Find where the given text appears and provide that cell's center as [x, y] coordinate. 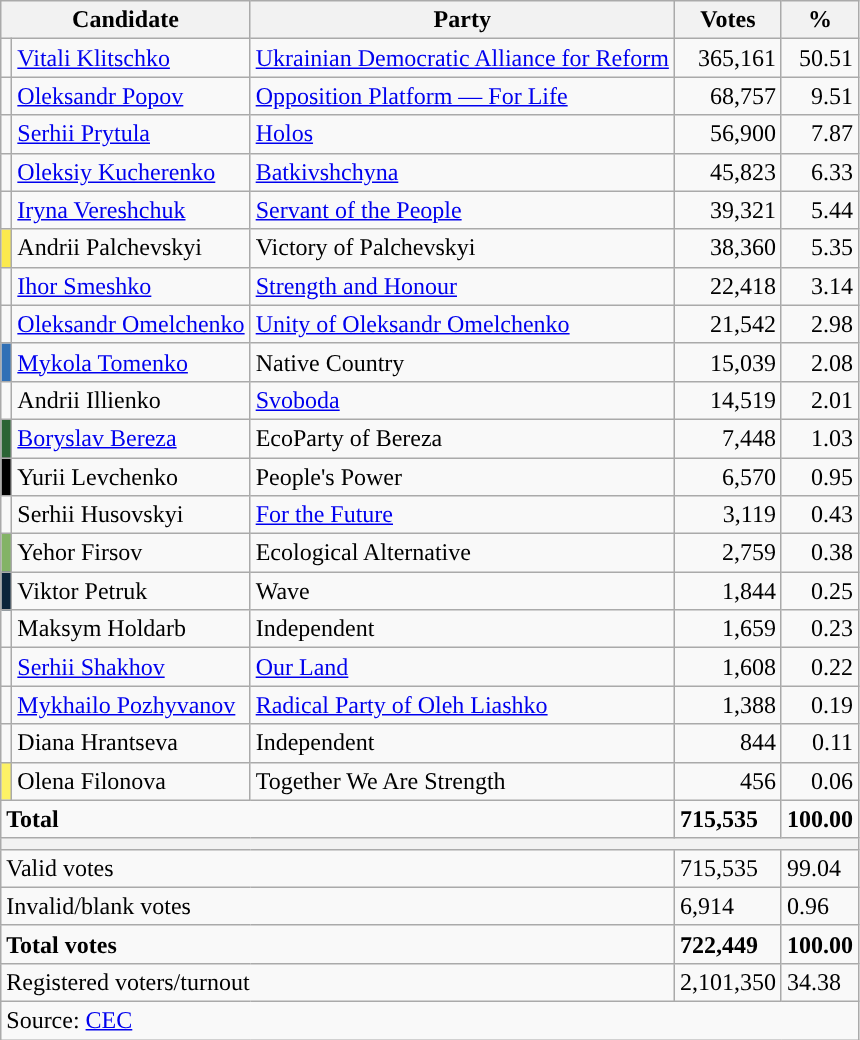
Yehor Firsov [131, 553]
Ecological Alternative [462, 553]
1.03 [820, 438]
Wave [462, 591]
0.11 [820, 743]
50.51 [820, 58]
Oleksandr Omelchenko [131, 324]
Vitali Klitschko [131, 58]
7.87 [820, 134]
Boryslav Bereza [131, 438]
0.06 [820, 781]
365,161 [728, 58]
Radical Party of Oleh Liashko [462, 705]
0.96 [820, 906]
Party [462, 20]
38,360 [728, 248]
% [820, 20]
68,757 [728, 96]
2,759 [728, 553]
Our Land [462, 667]
2.98 [820, 324]
15,039 [728, 362]
5.44 [820, 210]
6,914 [728, 906]
1,388 [728, 705]
Serhii Shakhov [131, 667]
Mykola Tomenko [131, 362]
Olena Filonova [131, 781]
7,448 [728, 438]
14,519 [728, 400]
Andrii Palchevskyi [131, 248]
Native Country [462, 362]
0.43 [820, 515]
Maksym Holdarb [131, 629]
Oleksandr Popov [131, 96]
2.01 [820, 400]
For the Future [462, 515]
Ihor Smeshko [131, 286]
Source: CEC [430, 1020]
2,101,350 [728, 982]
9.51 [820, 96]
Strength and Honour [462, 286]
Together We Are Strength [462, 781]
Oleksiy Kucherenko [131, 172]
45,823 [728, 172]
Unity of Oleksandr Omelchenko [462, 324]
1,844 [728, 591]
1,659 [728, 629]
0.95 [820, 477]
3.14 [820, 286]
Total [338, 819]
Holos [462, 134]
5.35 [820, 248]
EcoParty of Bereza [462, 438]
22,418 [728, 286]
Andrii Illienko [131, 400]
Yurii Levchenko [131, 477]
Opposition Platform — For Life [462, 96]
39,321 [728, 210]
6,570 [728, 477]
3,119 [728, 515]
0.22 [820, 667]
0.23 [820, 629]
People's Power [462, 477]
Invalid/blank votes [338, 906]
Svoboda [462, 400]
21,542 [728, 324]
Serhii Husovskyi [131, 515]
Serhii Prytula [131, 134]
2.08 [820, 362]
Servant of the People [462, 210]
Candidate [126, 20]
Ukrainian Democratic Alliance for Reform [462, 58]
0.38 [820, 553]
34.38 [820, 982]
456 [728, 781]
722,449 [728, 944]
Batkivshchyna [462, 172]
Viktor Petruk [131, 591]
Valid votes [338, 868]
56,900 [728, 134]
6.33 [820, 172]
Registered voters/turnout [338, 982]
Diana Hrantseva [131, 743]
844 [728, 743]
99.04 [820, 868]
Total votes [338, 944]
0.25 [820, 591]
Mykhailo Pozhyvanov [131, 705]
Votes [728, 20]
0.19 [820, 705]
Iryna Vereshchuk [131, 210]
1,608 [728, 667]
Victory of Palchevskyi [462, 248]
